Scan for the cell matching the given text and deliver its [X, Y] coordinate at center. 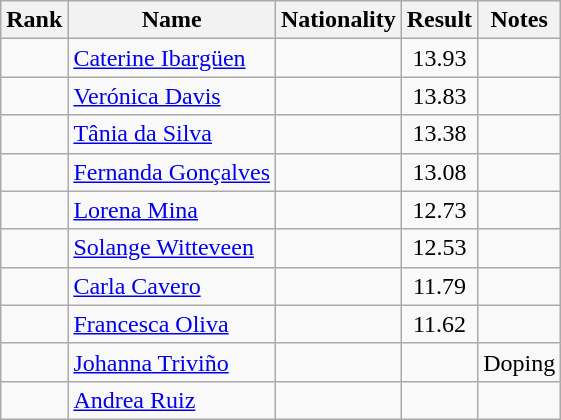
13.83 [439, 96]
Carla Cavero [172, 286]
12.53 [439, 248]
Lorena Mina [172, 210]
Doping [520, 362]
Result [439, 20]
Name [172, 20]
Francesca Oliva [172, 324]
13.38 [439, 134]
Verónica Davis [172, 96]
Solange Witteveen [172, 248]
Johanna Triviño [172, 362]
13.08 [439, 172]
12.73 [439, 210]
11.79 [439, 286]
Notes [520, 20]
Rank [34, 20]
Nationality [339, 20]
Andrea Ruiz [172, 400]
Fernanda Gonçalves [172, 172]
13.93 [439, 58]
11.62 [439, 324]
Caterine Ibargüen [172, 58]
Tânia da Silva [172, 134]
